Detect which cell encompasses the target text, then output its (X, Y) center coordinate. 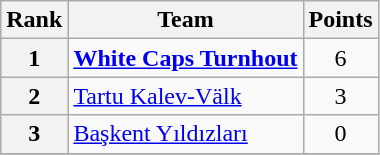
Rank (34, 20)
2 (34, 96)
Tartu Kalev-Välk (186, 96)
Team (186, 20)
1 (34, 58)
Başkent Yıldızları (186, 134)
0 (340, 134)
White Caps Turnhout (186, 58)
Points (340, 20)
6 (340, 58)
